Determine the [X, Y] coordinate at the center of the cell enclosing the given text.  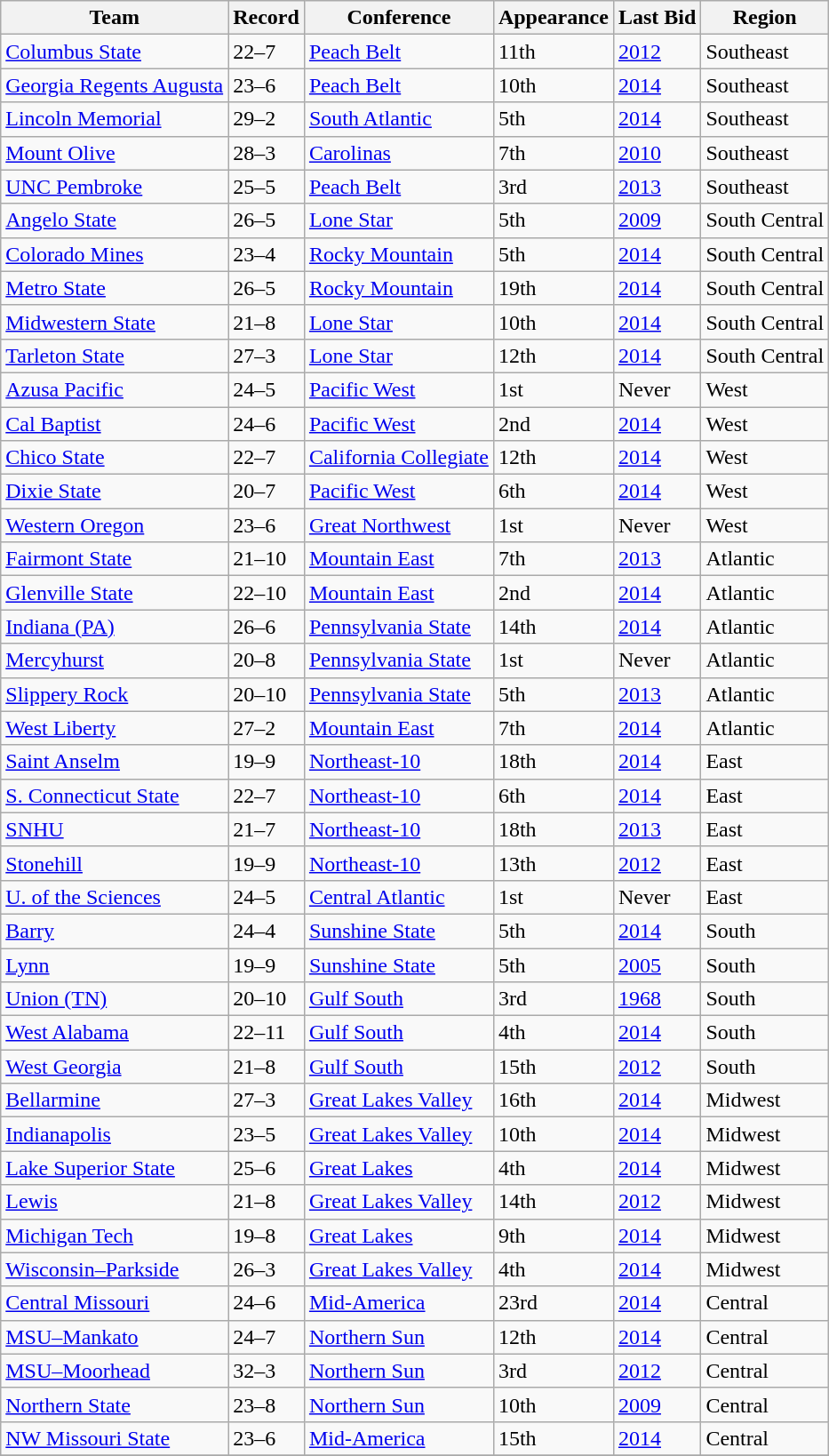
Indianapolis [115, 1134]
Azusa Pacific [115, 389]
9th [553, 1236]
Team [115, 18]
Midwestern State [115, 322]
S. Connecticut State [115, 796]
MSU–Moorhead [115, 1371]
Union (TN) [115, 999]
19–8 [267, 1236]
26–3 [267, 1269]
Region [765, 18]
2005 [657, 964]
Conference [398, 18]
26–6 [267, 627]
1968 [657, 999]
Michigan Tech [115, 1236]
South Atlantic [398, 119]
29–2 [267, 119]
UNC Pembroke [115, 187]
Lincoln Memorial [115, 119]
32–3 [267, 1371]
Lake Superior State [115, 1168]
Last Bid [657, 18]
20–7 [267, 492]
Barry [115, 931]
NW Missouri State [115, 1438]
24–7 [267, 1337]
U. of the Sciences [115, 897]
West Georgia [115, 1067]
Great Northwest [398, 525]
Central Missouri [115, 1303]
Tarleton State [115, 356]
Georgia Regents Augusta [115, 85]
Northern State [115, 1404]
West Liberty [115, 728]
19th [553, 288]
23–8 [267, 1404]
25–6 [267, 1168]
Carolinas [398, 153]
22–11 [267, 1033]
Indiana (PA) [115, 627]
Glenville State [115, 593]
Lewis [115, 1202]
Central Atlantic [398, 897]
Lynn [115, 964]
24–4 [267, 931]
Western Oregon [115, 525]
Mount Olive [115, 153]
21–7 [267, 829]
California Collegiate [398, 458]
SNHU [115, 829]
Cal Baptist [115, 424]
Record [267, 18]
Chico State [115, 458]
Fairmont State [115, 559]
13th [553, 863]
28–3 [267, 153]
Columbus State [115, 52]
Wisconsin–Parkside [115, 1269]
23rd [553, 1303]
Saint Anselm [115, 762]
Bellarmine [115, 1100]
Angelo State [115, 220]
Metro State [115, 288]
Stonehill [115, 863]
Colorado Mines [115, 254]
23–5 [267, 1134]
25–5 [267, 187]
Mercyhurst [115, 660]
22–10 [267, 593]
21–10 [267, 559]
MSU–Mankato [115, 1337]
27–2 [267, 728]
20–8 [267, 660]
16th [553, 1100]
2010 [657, 153]
West Alabama [115, 1033]
11th [553, 52]
Appearance [553, 18]
Slippery Rock [115, 694]
23–4 [267, 254]
Dixie State [115, 492]
